Output the (x, y) coordinate of the center of the cell containing the given text.  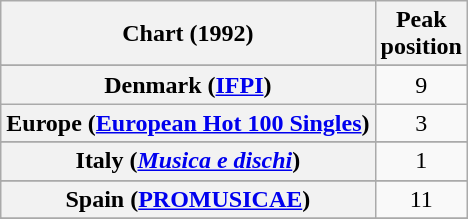
11 (421, 199)
1 (421, 161)
Chart (1992) (188, 34)
Denmark (IFPI) (188, 85)
Europe (European Hot 100 Singles) (188, 123)
Italy (Musica e dischi) (188, 161)
9 (421, 85)
Spain (PROMUSICAE) (188, 199)
Peakposition (421, 34)
3 (421, 123)
